Determine the (X, Y) coordinate at the center of the cell enclosing the given text.  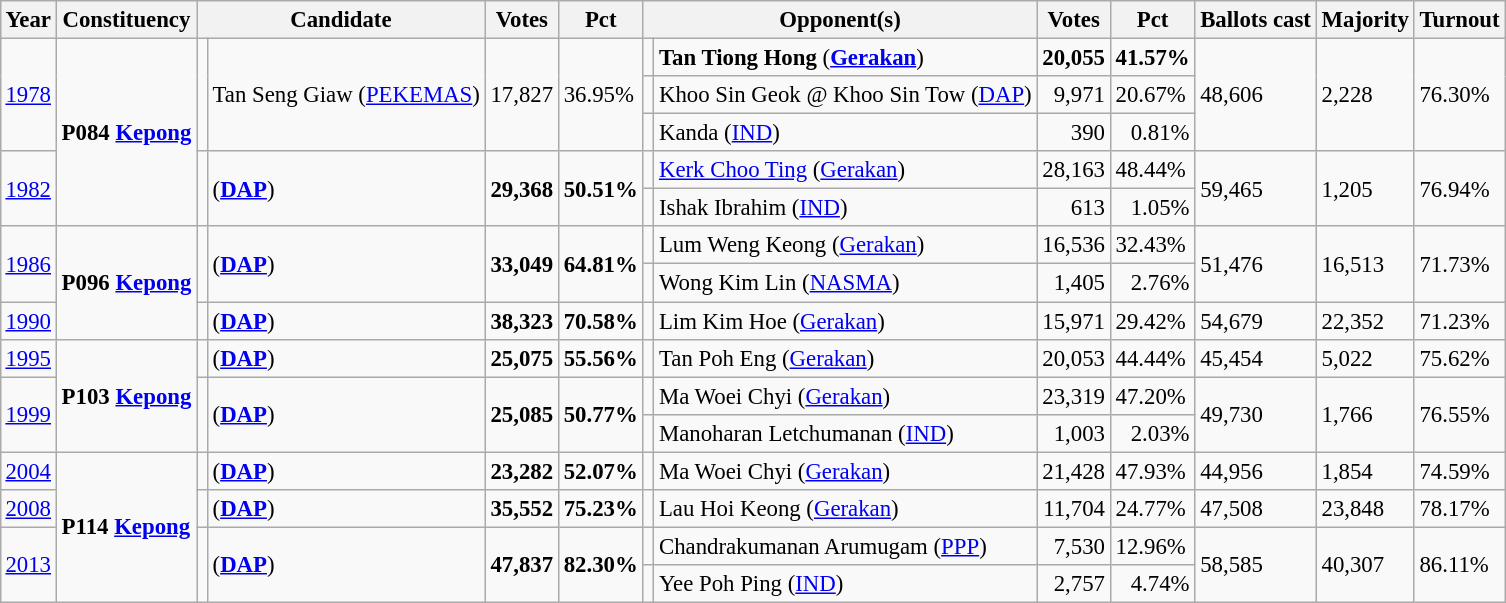
48.44% (1152, 170)
5,022 (1365, 358)
41.57% (1152, 57)
Lum Weng Keong (Gerakan) (846, 245)
48,606 (1256, 94)
1,766 (1365, 414)
P103 Kepong (126, 396)
Ballots cast (1256, 20)
86.11% (1460, 564)
40,307 (1365, 564)
Opponent(s) (840, 20)
49,730 (1256, 414)
2008 (28, 508)
Yee Poh Ping (IND) (846, 584)
P096 Kepong (126, 282)
Year (28, 20)
1986 (28, 264)
2004 (28, 471)
59,465 (1256, 188)
21,428 (1074, 471)
1,854 (1365, 471)
Turnout (1460, 20)
0.81% (1152, 133)
71.23% (1460, 321)
52.07% (600, 471)
74.59% (1460, 471)
35,552 (522, 508)
15,971 (1074, 321)
4.74% (1152, 584)
613 (1074, 208)
Tan Tiong Hong (Gerakan) (846, 57)
82.30% (600, 564)
1982 (28, 188)
47.93% (1152, 471)
P114 Kepong (126, 527)
2013 (28, 564)
76.55% (1460, 414)
9,971 (1074, 95)
55.56% (600, 358)
22,352 (1365, 321)
Tan Seng Giaw (PEKEMAS) (346, 94)
17,827 (522, 94)
25,075 (522, 358)
54,679 (1256, 321)
Chandrakumanan Arumugam (PPP) (846, 546)
1,003 (1074, 433)
16,513 (1365, 264)
16,536 (1074, 245)
28,163 (1074, 170)
47.20% (1152, 396)
12.96% (1152, 546)
2.76% (1152, 283)
44,956 (1256, 471)
23,848 (1365, 508)
1995 (28, 358)
1990 (28, 321)
47,508 (1256, 508)
P084 Kepong (126, 132)
390 (1074, 133)
20,055 (1074, 57)
Lau Hoi Keong (Gerakan) (846, 508)
7,530 (1074, 546)
Kerk Choo Ting (Gerakan) (846, 170)
24.77% (1152, 508)
Majority (1365, 20)
2,757 (1074, 584)
1999 (28, 414)
Candidate (342, 20)
1.05% (1152, 208)
25,085 (522, 414)
Tan Poh Eng (Gerakan) (846, 358)
2,228 (1365, 94)
Wong Kim Lin (NASMA) (846, 283)
36.95% (600, 94)
Ishak Ibrahim (IND) (846, 208)
1,405 (1074, 283)
45,454 (1256, 358)
44.44% (1152, 358)
70.58% (600, 321)
1978 (28, 94)
75.23% (600, 508)
23,282 (522, 471)
Manoharan Letchumanan (IND) (846, 433)
50.51% (600, 188)
51,476 (1256, 264)
Kanda (IND) (846, 133)
71.73% (1460, 264)
38,323 (522, 321)
32.43% (1152, 245)
Constituency (126, 20)
78.17% (1460, 508)
23,319 (1074, 396)
33,049 (522, 264)
75.62% (1460, 358)
11,704 (1074, 508)
50.77% (600, 414)
76.30% (1460, 94)
47,837 (522, 564)
64.81% (600, 264)
29,368 (522, 188)
1,205 (1365, 188)
76.94% (1460, 188)
29.42% (1152, 321)
58,585 (1256, 564)
20.67% (1152, 95)
Khoo Sin Geok @ Khoo Sin Tow (DAP) (846, 95)
2.03% (1152, 433)
20,053 (1074, 358)
Lim Kim Hoe (Gerakan) (846, 321)
